Output the [X, Y] coordinate of the center of the cell containing the given text.  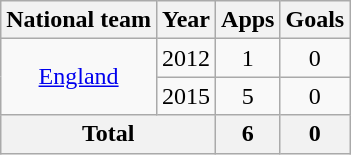
2012 [186, 58]
Year [186, 20]
England [79, 77]
Goals [315, 20]
Total [108, 134]
Apps [248, 20]
National team [79, 20]
2015 [186, 96]
5 [248, 96]
1 [248, 58]
6 [248, 134]
